From the cell containing the given text, extract its center point as [x, y] coordinate. 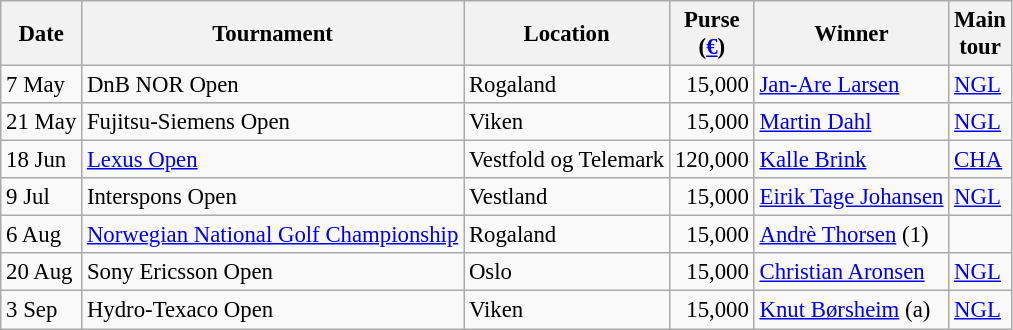
3 Sep [42, 310]
Norwegian National Golf Championship [273, 235]
Purse(€) [712, 34]
Kalle Brink [852, 160]
Vestland [567, 197]
20 Aug [42, 273]
Lexus Open [273, 160]
Winner [852, 34]
Sony Ericsson Open [273, 273]
18 Jun [42, 160]
Date [42, 34]
Jan-Are Larsen [852, 85]
Andrè Thorsen (1) [852, 235]
Oslo [567, 273]
120,000 [712, 160]
Eirik Tage Johansen [852, 197]
6 Aug [42, 235]
9 Jul [42, 197]
DnB NOR Open [273, 85]
7 May [42, 85]
Martin Dahl [852, 122]
Maintour [980, 34]
Tournament [273, 34]
Christian Aronsen [852, 273]
Hydro-Texaco Open [273, 310]
Interspons Open [273, 197]
Fujitsu-Siemens Open [273, 122]
Location [567, 34]
Knut Børsheim (a) [852, 310]
Vestfold og Telemark [567, 160]
CHA [980, 160]
21 May [42, 122]
